Extract the [X, Y] coordinate from the center of the cell holding the provided text.  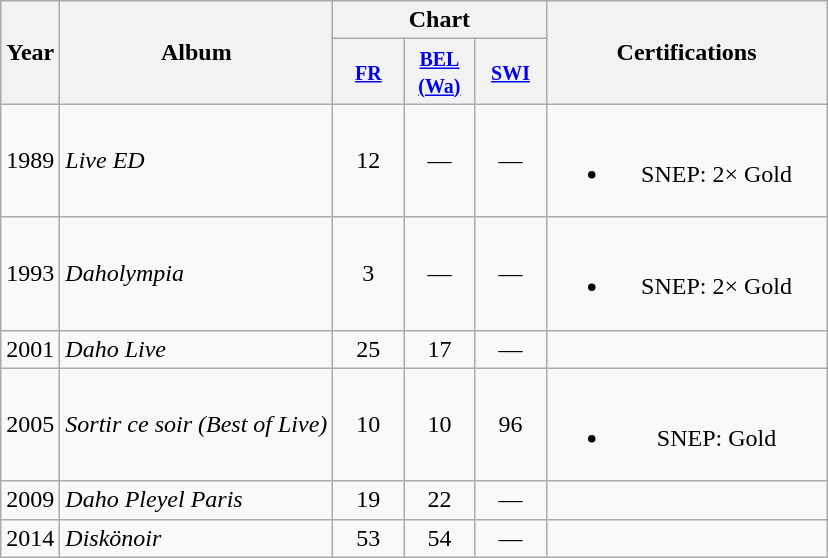
BEL(Wa) [440, 72]
22 [440, 500]
Live ED [196, 160]
54 [440, 538]
Certifications [686, 52]
Sortir ce soir (Best of Live) [196, 424]
25 [368, 349]
2014 [30, 538]
2001 [30, 349]
19 [368, 500]
Album [196, 52]
3 [368, 274]
SNEP: Gold [686, 424]
1993 [30, 274]
12 [368, 160]
SWI [510, 72]
Daho Live [196, 349]
2005 [30, 424]
96 [510, 424]
Chart [440, 20]
Daho Pleyel Paris [196, 500]
Diskönoir [196, 538]
2009 [30, 500]
FR [368, 72]
1989 [30, 160]
Year [30, 52]
17 [440, 349]
53 [368, 538]
Daholympia [196, 274]
